Pinpoint the cell where the given text exists, returning its [X, Y] midpoint coordinate. 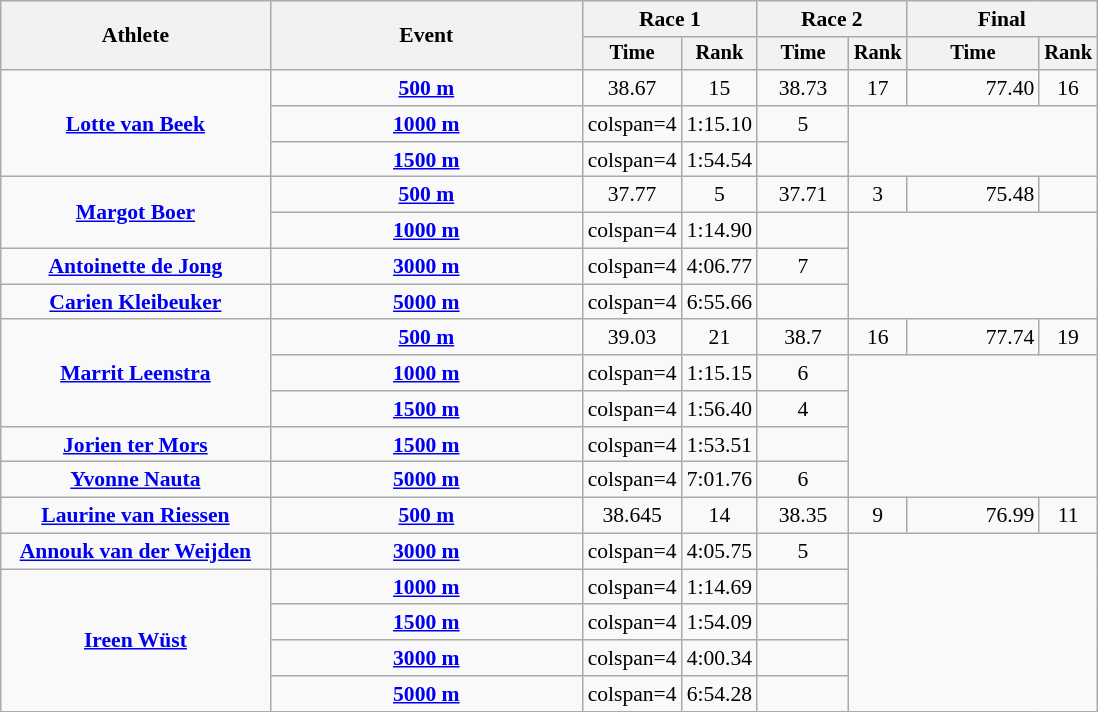
38.645 [632, 516]
1:56.40 [720, 409]
4:05.75 [720, 552]
38.67 [632, 88]
Race 1 [670, 19]
21 [720, 338]
15 [720, 88]
19 [1068, 338]
7 [803, 267]
Jorien ter Mors [136, 445]
77.40 [972, 88]
Lotte van Beek [136, 124]
1:53.51 [720, 445]
1:14.69 [720, 587]
11 [1068, 516]
4:06.77 [720, 267]
77.74 [972, 338]
Athlete [136, 36]
3 [878, 195]
Laurine van Riessen [136, 516]
17 [878, 88]
1:15.10 [720, 124]
6:54.28 [720, 694]
Final [1001, 19]
Carien Kleibeuker [136, 302]
Yvonne Nauta [136, 480]
38.35 [803, 516]
Antoinette de Jong [136, 267]
9 [878, 516]
4 [803, 409]
1:54.54 [720, 160]
39.03 [632, 338]
38.7 [803, 338]
76.99 [972, 516]
1:14.90 [720, 231]
Marrit Leenstra [136, 374]
Annouk van der Weijden [136, 552]
1:54.09 [720, 623]
37.71 [803, 195]
75.48 [972, 195]
7:01.76 [720, 480]
Margot Boer [136, 212]
Race 2 [832, 19]
14 [720, 516]
37.77 [632, 195]
Ireen Wüst [136, 640]
1:15.15 [720, 373]
4:00.34 [720, 658]
38.73 [803, 88]
6:55.66 [720, 302]
Event [426, 36]
